Detect which cell encompasses the target text, then output its (x, y) center coordinate. 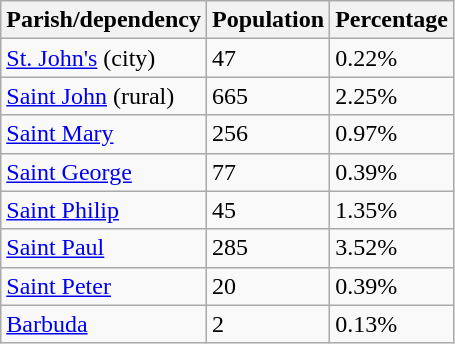
Saint Philip (104, 210)
Barbuda (104, 324)
Saint Peter (104, 286)
Saint George (104, 172)
20 (268, 286)
256 (268, 134)
3.52% (392, 248)
665 (268, 96)
285 (268, 248)
Saint Mary (104, 134)
77 (268, 172)
Percentage (392, 20)
Population (268, 20)
47 (268, 58)
45 (268, 210)
0.13% (392, 324)
St. John's (city) (104, 58)
2.25% (392, 96)
Saint Paul (104, 248)
1.35% (392, 210)
2 (268, 324)
Saint John (rural) (104, 96)
0.22% (392, 58)
0.97% (392, 134)
Parish/dependency (104, 20)
